Find where the given text appears and provide that cell's center as [x, y] coordinate. 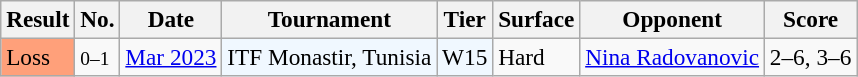
2–6, 3–6 [810, 57]
Surface [536, 19]
Loss [38, 57]
ITF Monastir, Tunisia [330, 57]
Opponent [672, 19]
Date [171, 19]
0–1 [98, 57]
Tier [465, 19]
Hard [536, 57]
Result [38, 19]
Score [810, 19]
W15 [465, 57]
No. [98, 19]
Tournament [330, 19]
Mar 2023 [171, 57]
Nina Radovanovic [672, 57]
